Capture the cell that displays the provided text and extract its (x, y) central coordinate. 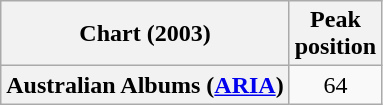
Peakposition (335, 34)
64 (335, 85)
Australian Albums (ARIA) (145, 85)
Chart (2003) (145, 34)
